Identify which cell holds the provided text, then report its (X, Y) central coordinate. 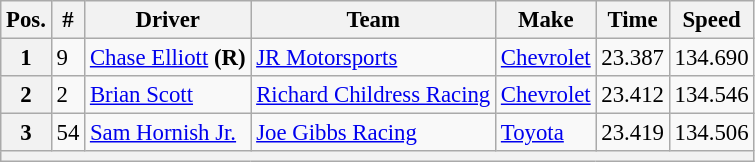
Chase Elliott (R) (168, 58)
23.419 (632, 133)
# (68, 20)
1 (26, 58)
3 (26, 133)
Driver (168, 20)
23.412 (632, 95)
Joe Gibbs Racing (374, 133)
Pos. (26, 20)
9 (68, 58)
23.387 (632, 58)
Brian Scott (168, 95)
Richard Childress Racing (374, 95)
Toyota (546, 133)
Sam Hornish Jr. (168, 133)
Time (632, 20)
Make (546, 20)
134.690 (712, 58)
54 (68, 133)
134.506 (712, 133)
Speed (712, 20)
JR Motorsports (374, 58)
Team (374, 20)
134.546 (712, 95)
